Capture the cell that displays the provided text and extract its (X, Y) central coordinate. 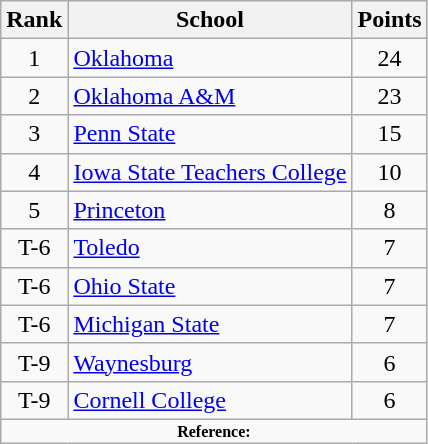
23 (390, 96)
1 (34, 58)
Reference: (214, 431)
Cornell College (210, 400)
Toledo (210, 248)
Michigan State (210, 324)
Waynesburg (210, 362)
3 (34, 134)
Points (390, 20)
Iowa State Teachers College (210, 172)
5 (34, 210)
Oklahoma (210, 58)
Rank (34, 20)
15 (390, 134)
2 (34, 96)
Penn State (210, 134)
8 (390, 210)
4 (34, 172)
School (210, 20)
Oklahoma A&M (210, 96)
Ohio State (210, 286)
10 (390, 172)
Princeton (210, 210)
24 (390, 58)
